Determine the [X, Y] coordinate at the center of the cell enclosing the given text.  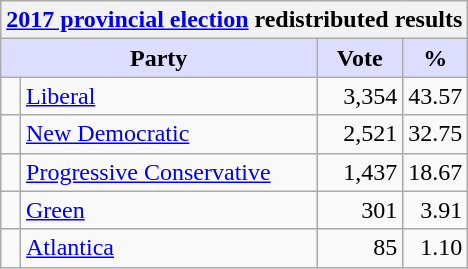
2017 provincial election redistributed results [234, 20]
301 [360, 210]
New Democratic [169, 134]
2,521 [360, 134]
% [436, 58]
18.67 [436, 172]
Green [169, 210]
Party [159, 58]
43.57 [436, 96]
32.75 [436, 134]
85 [360, 248]
1,437 [360, 172]
Progressive Conservative [169, 172]
3,354 [360, 96]
Liberal [169, 96]
Atlantica [169, 248]
3.91 [436, 210]
Vote [360, 58]
1.10 [436, 248]
